Detect which cell encompasses the target text, then output its (x, y) center coordinate. 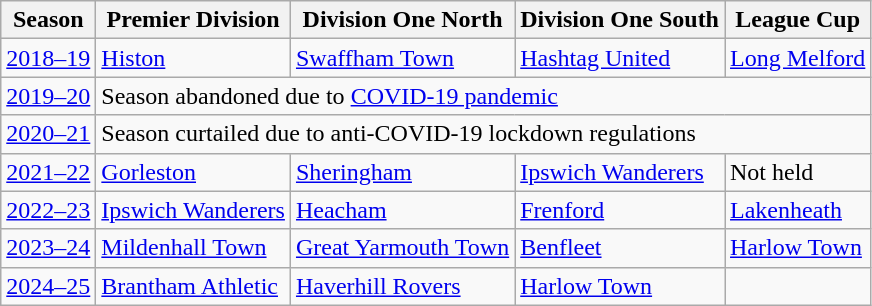
Brantham Athletic (194, 286)
Frenford (620, 210)
Benfleet (620, 248)
2022–23 (48, 210)
2019–20 (48, 96)
2018–19 (48, 58)
Heacham (402, 210)
Hashtag United (620, 58)
2024–25 (48, 286)
Not held (797, 172)
2021–22 (48, 172)
Mildenhall Town (194, 248)
Swaffham Town (402, 58)
Lakenheath (797, 210)
Haverhill Rovers (402, 286)
League Cup (797, 20)
Great Yarmouth Town (402, 248)
Season (48, 20)
Division One South (620, 20)
2020–21 (48, 134)
Gorleston (194, 172)
2023–24 (48, 248)
Sheringham (402, 172)
Histon (194, 58)
Long Melford (797, 58)
Season curtailed due to anti-COVID-19 lockdown regulations (484, 134)
Division One North (402, 20)
Premier Division (194, 20)
Season abandoned due to COVID-19 pandemic (484, 96)
